Find where the given text appears and provide that cell's center as [X, Y] coordinate. 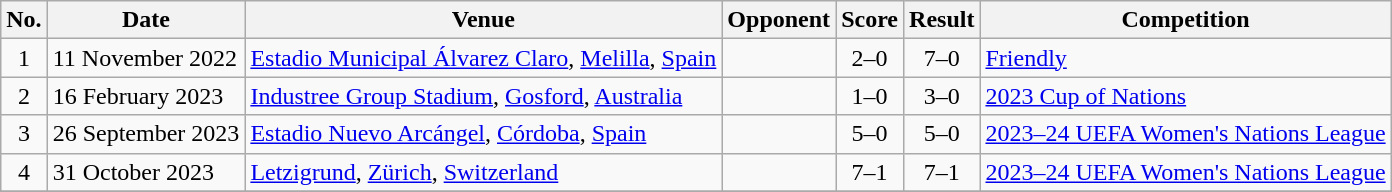
2–0 [870, 58]
Score [870, 20]
Competition [1186, 20]
31 October 2023 [146, 172]
No. [24, 20]
3–0 [942, 96]
Estadio Municipal Álvarez Claro, Melilla, Spain [484, 58]
Venue [484, 20]
Opponent [779, 20]
26 September 2023 [146, 134]
Friendly [1186, 58]
16 February 2023 [146, 96]
Estadio Nuevo Arcángel, Córdoba, Spain [484, 134]
Industree Group Stadium, Gosford, Australia [484, 96]
2 [24, 96]
7–0 [942, 58]
Date [146, 20]
1–0 [870, 96]
Letzigrund, Zürich, Switzerland [484, 172]
3 [24, 134]
4 [24, 172]
2023 Cup of Nations [1186, 96]
1 [24, 58]
Result [942, 20]
11 November 2022 [146, 58]
